Locate the cell with the specified text and output its [x, y] center coordinate. 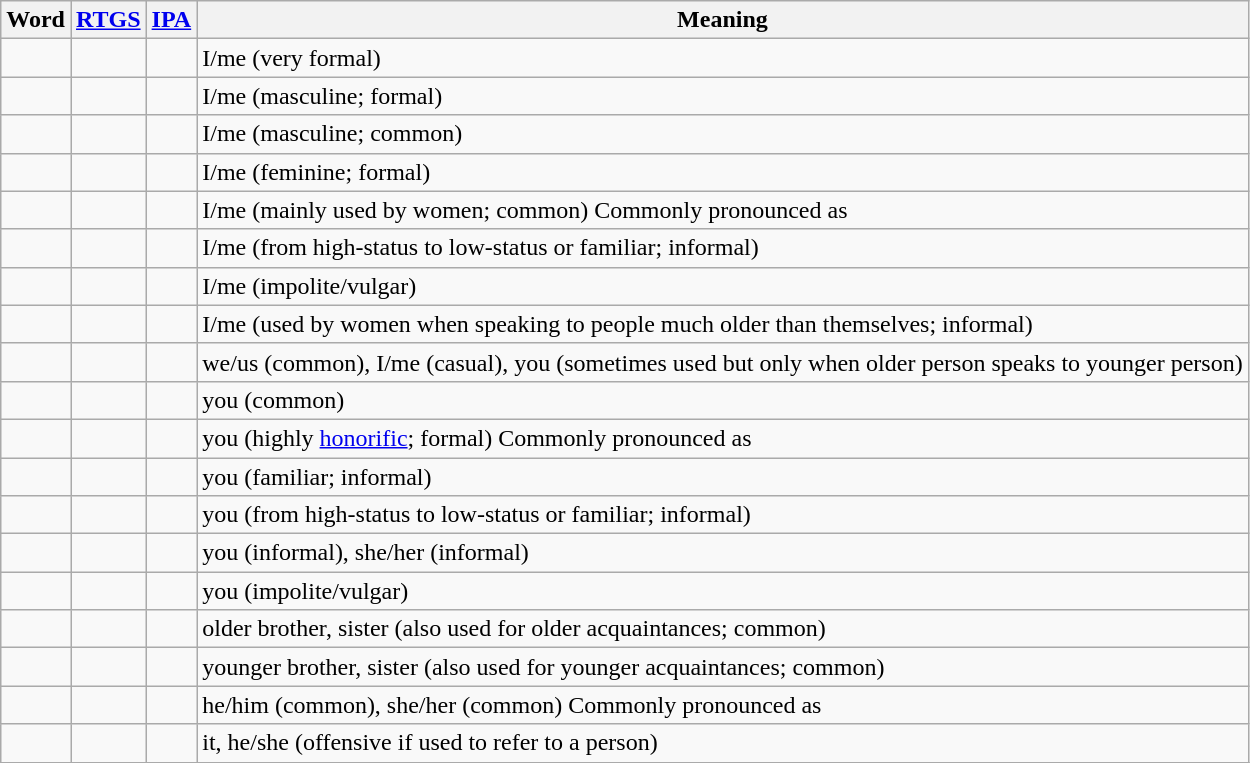
he/him (common), she/her (common) Commonly pronounced as [723, 705]
I/me (impolite/vulgar) [723, 286]
I/me (masculine; formal) [723, 96]
RTGS [108, 20]
you (from high-status to low-status or familiar; informal) [723, 515]
Word [36, 20]
we/us (common), I/me (casual), you (sometimes used but only when older person speaks to younger person) [723, 362]
I/me (masculine; common) [723, 134]
you (impolite/vulgar) [723, 591]
you (common) [723, 400]
you (highly honorific; formal) Commonly pronounced as [723, 438]
Meaning [723, 20]
I/me (mainly used by women; common) Commonly pronounced as [723, 210]
you (familiar; informal) [723, 477]
I/me (used by women when speaking to people much older than themselves; informal) [723, 324]
I/me (feminine; formal) [723, 172]
it, he/she (offensive if used to refer to a person) [723, 743]
you (informal), she/her (informal) [723, 553]
I/me (very formal) [723, 58]
older brother, sister (also used for older acquaintances; common) [723, 629]
IPA [172, 20]
I/me (from high-status to low-status or familiar; informal) [723, 248]
younger brother, sister (also used for younger acquaintances; common) [723, 667]
